Provide the [x, y] coordinate of the cell's center where the given text is located.  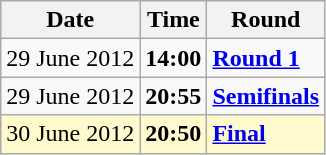
30 June 2012 [70, 134]
Semifinals [266, 96]
20:50 [174, 134]
Time [174, 20]
Round 1 [266, 58]
Date [70, 20]
20:55 [174, 96]
14:00 [174, 58]
Final [266, 134]
Round [266, 20]
